Find where the given text appears and provide that cell's center as (x, y) coordinate. 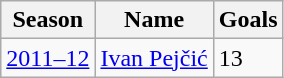
Name (154, 20)
Season (48, 20)
Ivan Pejčić (154, 58)
2011–12 (48, 58)
Goals (248, 20)
13 (248, 58)
